Detect which cell encompasses the target text, then output its [X, Y] center coordinate. 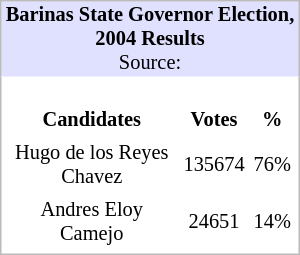
Andres Eloy Camejo [91, 222]
Votes [214, 120]
% [272, 120]
Hugo de los Reyes Chavez [91, 164]
76% [272, 164]
Barinas State Governor Election, 2004 ResultsSource: [150, 39]
Candidates Votes % Hugo de los Reyes Chavez 135674 76% Andres Eloy Camejo 24651 14% [150, 165]
14% [272, 222]
24651 [214, 222]
Candidates [91, 120]
135674 [214, 164]
